Pinpoint the cell where the given text exists, returning its (x, y) midpoint coordinate. 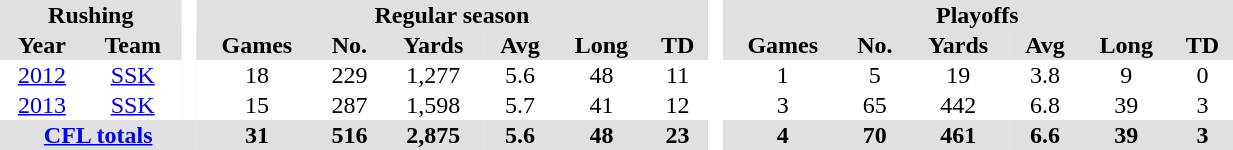
2,875 (434, 135)
442 (958, 105)
461 (958, 135)
1,277 (434, 75)
19 (958, 75)
41 (602, 105)
516 (349, 135)
18 (256, 75)
Rushing (91, 15)
Year (42, 45)
Playoffs (977, 15)
CFL totals (98, 135)
65 (874, 105)
3.8 (1045, 75)
Regular season (452, 15)
5 (874, 75)
70 (874, 135)
2013 (42, 105)
9 (1126, 75)
6.6 (1045, 135)
4 (782, 135)
287 (349, 105)
1 (782, 75)
12 (678, 105)
23 (678, 135)
2012 (42, 75)
11 (678, 75)
0 (1203, 75)
31 (256, 135)
229 (349, 75)
1,598 (434, 105)
6.8 (1045, 105)
15 (256, 105)
5.7 (520, 105)
Team (133, 45)
